Output the [x, y] coordinate of the center of the cell containing the given text.  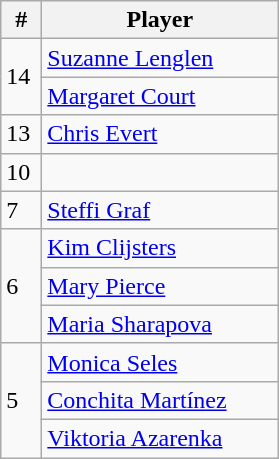
14 [22, 77]
# [22, 20]
6 [22, 286]
Chris Evert [160, 134]
Steffi Graf [160, 210]
Conchita Martínez [160, 400]
Suzanne Lenglen [160, 58]
7 [22, 210]
Monica Seles [160, 362]
Mary Pierce [160, 286]
13 [22, 134]
10 [22, 172]
Player [160, 20]
Kim Clijsters [160, 248]
Viktoria Azarenka [160, 438]
5 [22, 400]
Margaret Court [160, 96]
Maria Sharapova [160, 324]
